Search for the cell housing the specified text and yield its (X, Y) center coordinate. 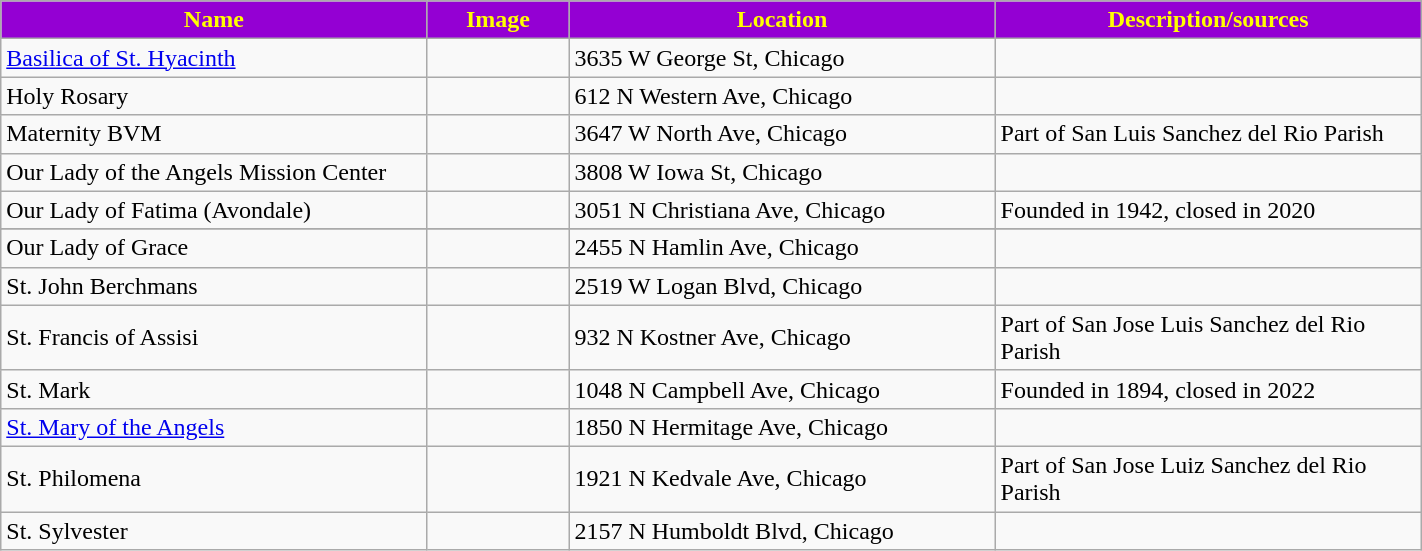
Image (498, 20)
3051 N Christiana Ave, Chicago (782, 210)
Name (214, 20)
Description/sources (1208, 20)
St. Sylvester (214, 531)
Our Lady of Fatima (Avondale) (214, 210)
1048 N Campbell Ave, Chicago (782, 389)
Location (782, 20)
St. John Berchmans (214, 286)
932 N Kostner Ave, Chicago (782, 338)
2157 N Humboldt Blvd, Chicago (782, 531)
Basilica of St. Hyacinth (214, 58)
Part of San Jose Luiz Sanchez del Rio Parish (1208, 478)
Holy Rosary (214, 96)
1921 N Kedvale Ave, Chicago (782, 478)
Our Lady of Grace (214, 248)
Maternity BVM (214, 134)
Our Lady of the Angels Mission Center (214, 172)
Part of San Luis Sanchez del Rio Parish (1208, 134)
3647 W North Ave, Chicago (782, 134)
2519 W Logan Blvd, Chicago (782, 286)
3808 W Iowa St, Chicago (782, 172)
1850 N Hermitage Ave, Chicago (782, 427)
St. Philomena (214, 478)
Founded in 1894, closed in 2022 (1208, 389)
St. Francis of Assisi (214, 338)
612 N Western Ave, Chicago (782, 96)
Part of San Jose Luis Sanchez del Rio Parish (1208, 338)
Founded in 1942, closed in 2020 (1208, 210)
St. Mary of the Angels (214, 427)
St. Mark (214, 389)
3635 W George St, Chicago (782, 58)
2455 N Hamlin Ave, Chicago (782, 248)
